Pinpoint the cell where the given text exists, returning its [X, Y] midpoint coordinate. 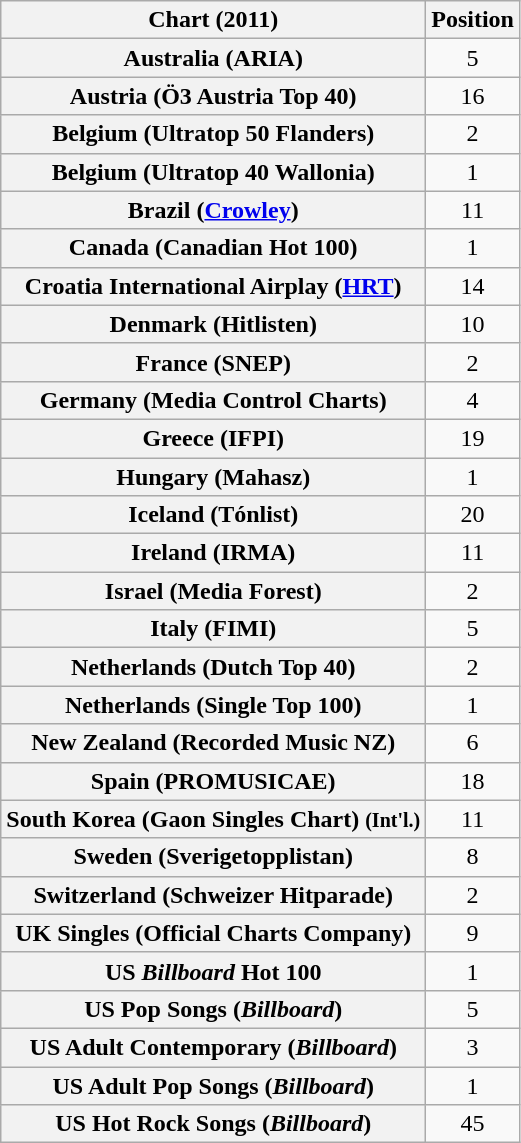
Iceland (Tónlist) [214, 515]
Denmark (Hitlisten) [214, 324]
Ireland (IRMA) [214, 553]
Netherlands (Dutch Top 40) [214, 667]
20 [473, 515]
45 [473, 1124]
6 [473, 743]
US Hot Rock Songs (Billboard) [214, 1124]
9 [473, 933]
New Zealand (Recorded Music NZ) [214, 743]
Australia (ARIA) [214, 58]
Israel (Media Forest) [214, 591]
Belgium (Ultratop 40 Wallonia) [214, 172]
US Billboard Hot 100 [214, 971]
US Adult Pop Songs (Billboard) [214, 1085]
Belgium (Ultratop 50 Flanders) [214, 134]
France (SNEP) [214, 362]
14 [473, 286]
4 [473, 400]
UK Singles (Official Charts Company) [214, 933]
18 [473, 781]
US Pop Songs (Billboard) [214, 1009]
Switzerland (Schweizer Hitparade) [214, 895]
19 [473, 438]
Austria (Ö3 Austria Top 40) [214, 96]
8 [473, 857]
Chart (2011) [214, 20]
Hungary (Mahasz) [214, 477]
Germany (Media Control Charts) [214, 400]
South Korea (Gaon Singles Chart) (Int'l.) [214, 819]
10 [473, 324]
Brazil (Crowley) [214, 210]
Spain (PROMUSICAE) [214, 781]
Netherlands (Single Top 100) [214, 705]
US Adult Contemporary (Billboard) [214, 1047]
16 [473, 96]
Sweden (Sverigetopplistan) [214, 857]
Italy (FIMI) [214, 629]
Croatia International Airplay (HRT) [214, 286]
Canada (Canadian Hot 100) [214, 248]
3 [473, 1047]
Position [473, 20]
Greece (IFPI) [214, 438]
